Identify which cell holds the provided text, then report its (X, Y) central coordinate. 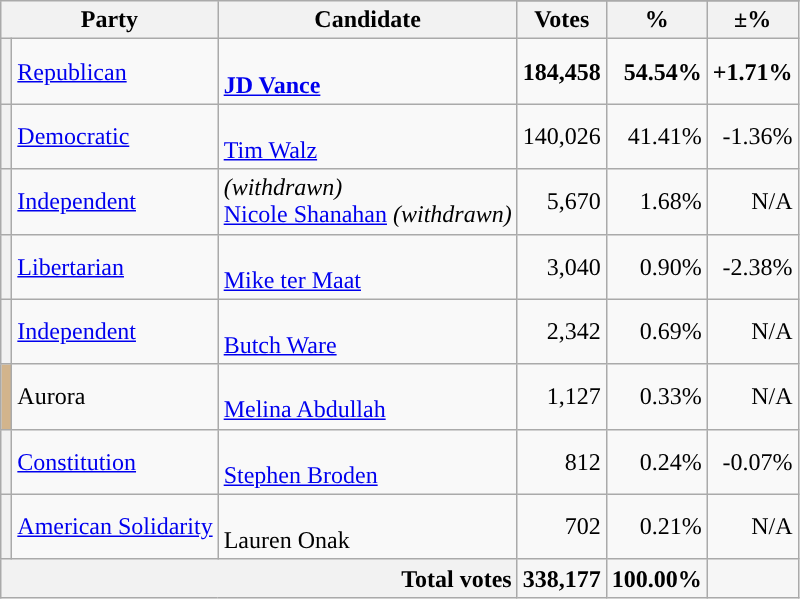
1,127 (562, 396)
JD Vance (368, 72)
3,040 (562, 266)
% (656, 20)
American Solidarity (115, 526)
Republican (115, 72)
100.00% (656, 578)
-0.07% (752, 462)
1.68% (656, 202)
0.69% (656, 332)
Votes (562, 20)
5,670 (562, 202)
41.41% (656, 136)
Constitution (115, 462)
+1.71% (752, 72)
Melina Abdullah (368, 396)
Mike ter Maat (368, 266)
54.54% (656, 72)
Tim Walz (368, 136)
Democratic (115, 136)
Party (110, 20)
0.33% (656, 396)
0.90% (656, 266)
0.21% (656, 526)
Candidate (368, 20)
338,177 (562, 578)
0.24% (656, 462)
702 (562, 526)
Libertarian (115, 266)
Butch Ware (368, 332)
2,342 (562, 332)
Lauren Onak (368, 526)
Aurora (115, 396)
Total votes (259, 578)
-2.38% (752, 266)
-1.36% (752, 136)
812 (562, 462)
184,458 (562, 72)
Stephen Broden (368, 462)
140,026 (562, 136)
±% (752, 20)
(withdrawn)Nicole Shanahan (withdrawn) (368, 202)
